Return the (x, y) coordinate for the center point of the cell that contains the specified text.  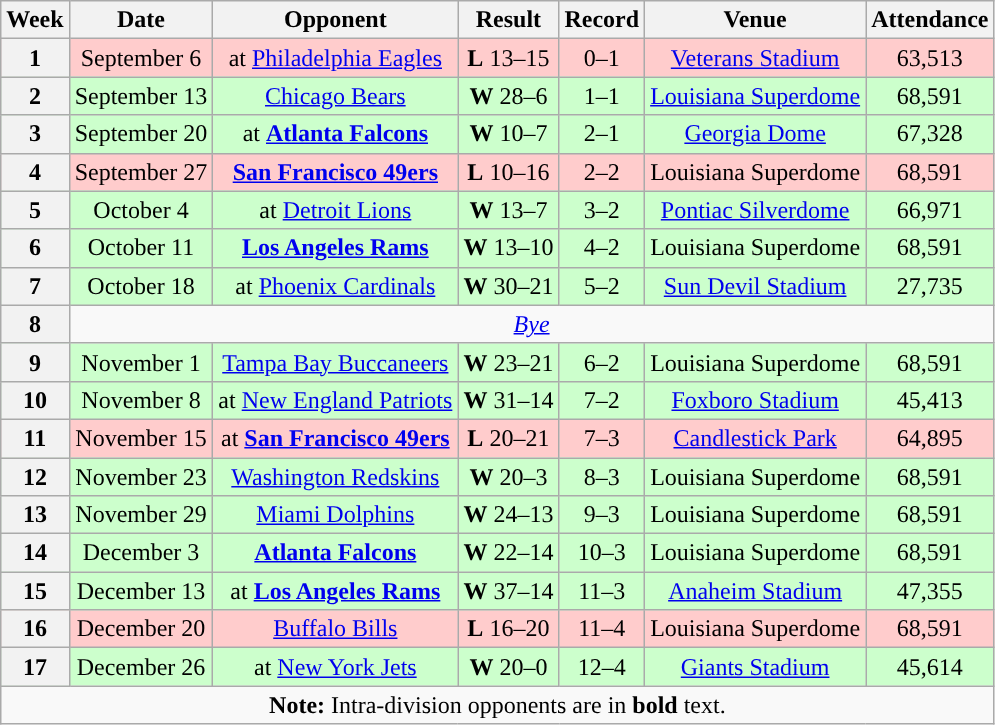
W 13–7 (508, 210)
W 22–14 (508, 553)
66,971 (930, 210)
Foxboro Stadium (756, 400)
September 27 (141, 172)
8 (35, 324)
Result (508, 20)
7–3 (602, 438)
2–1 (602, 134)
4 (35, 172)
W 20–0 (508, 667)
Miami Dolphins (336, 515)
6–2 (602, 362)
W 13–10 (508, 248)
67,328 (930, 134)
December 20 (141, 629)
Tampa Bay Buccaneers (336, 362)
Buffalo Bills (336, 629)
Georgia Dome (756, 134)
11 (35, 438)
Date (141, 20)
17 (35, 667)
12 (35, 477)
0–1 (602, 58)
W 28–6 (508, 96)
September 20 (141, 134)
Note: Intra-division opponents are in bold text. (498, 705)
W 24–13 (508, 515)
14 (35, 553)
W 23–21 (508, 362)
September 6 (141, 58)
7 (35, 286)
1–1 (602, 96)
December 13 (141, 591)
Bye (532, 324)
45,614 (930, 667)
Candlestick Park (756, 438)
Washington Redskins (336, 477)
8–3 (602, 477)
December 26 (141, 667)
October 18 (141, 286)
San Francisco 49ers (336, 172)
7–2 (602, 400)
Week (35, 20)
64,895 (930, 438)
9–3 (602, 515)
Veterans Stadium (756, 58)
at Philadelphia Eagles (336, 58)
L 16–20 (508, 629)
Los Angeles Rams (336, 248)
December 3 (141, 553)
October 11 (141, 248)
45,413 (930, 400)
Venue (756, 20)
at New York Jets (336, 667)
W 10–7 (508, 134)
5 (35, 210)
L 10–16 (508, 172)
Record (602, 20)
1 (35, 58)
11–3 (602, 591)
at New England Patriots (336, 400)
11–4 (602, 629)
November 29 (141, 515)
at Detroit Lions (336, 210)
Atlanta Falcons (336, 553)
15 (35, 591)
13 (35, 515)
Opponent (336, 20)
5–2 (602, 286)
Chicago Bears (336, 96)
at Los Angeles Rams (336, 591)
12–4 (602, 667)
November 1 (141, 362)
9 (35, 362)
October 4 (141, 210)
at Atlanta Falcons (336, 134)
at Phoenix Cardinals (336, 286)
2 (35, 96)
September 13 (141, 96)
W 31–14 (508, 400)
3–2 (602, 210)
November 23 (141, 477)
2–2 (602, 172)
L 20–21 (508, 438)
W 37–14 (508, 591)
10–3 (602, 553)
W 30–21 (508, 286)
November 15 (141, 438)
at San Francisco 49ers (336, 438)
27,735 (930, 286)
Pontiac Silverdome (756, 210)
4–2 (602, 248)
Attendance (930, 20)
Giants Stadium (756, 667)
6 (35, 248)
November 8 (141, 400)
W 20–3 (508, 477)
L 13–15 (508, 58)
Sun Devil Stadium (756, 286)
3 (35, 134)
47,355 (930, 591)
63,513 (930, 58)
10 (35, 400)
16 (35, 629)
Anaheim Stadium (756, 591)
